Return (x, y) of the center of cell containing provided text 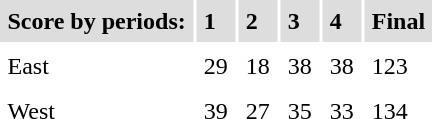
4 (342, 21)
East (96, 66)
2 (258, 21)
Score by periods: (96, 21)
Final (398, 21)
18 (258, 66)
3 (300, 21)
1 (216, 21)
29 (216, 66)
123 (398, 66)
